Pinpoint the cell where the given text exists, returning its [X, Y] midpoint coordinate. 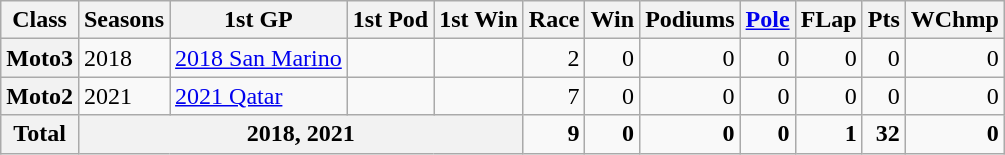
Class [40, 20]
Moto3 [40, 58]
2 [554, 58]
1st Pod [390, 20]
2018, 2021 [300, 134]
Win [612, 20]
Race [554, 20]
2021 [124, 96]
Total [40, 134]
Pole [768, 20]
32 [884, 134]
Seasons [124, 20]
2018 San Marino [259, 58]
Podiums [690, 20]
Moto2 [40, 96]
1 [828, 134]
Pts [884, 20]
FLap [828, 20]
7 [554, 96]
1st GP [259, 20]
2018 [124, 58]
WChmp [954, 20]
1st Win [479, 20]
2021 Qatar [259, 96]
9 [554, 134]
